Identify which cell holds the provided text, then report its (X, Y) central coordinate. 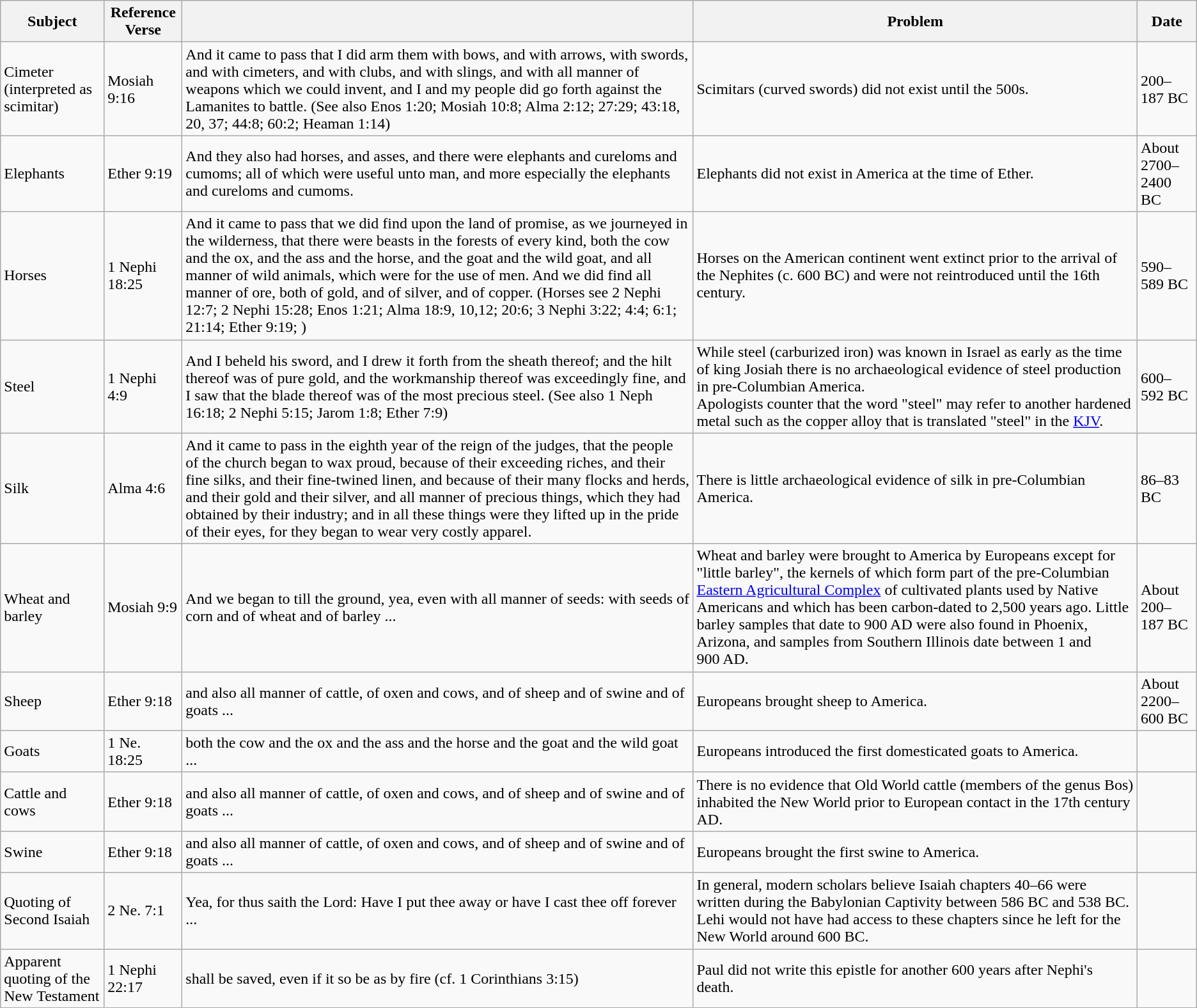
both the cow and the ox and the ass and the horse and the goat and the wild goat ... (437, 751)
Cattle and cows (52, 801)
590–589 BC (1166, 276)
Wheat and barley (52, 608)
86–83 BC (1166, 489)
Goats (52, 751)
Europeans introduced the first domesticated goats to America. (915, 751)
And we began to till the ground, yea, even with all manner of seeds: with seeds of corn and of wheat and of barley ... (437, 608)
Mosiah 9:16 (143, 89)
Steel (52, 386)
Reference Verse (143, 22)
Europeans brought the first swine to America. (915, 852)
Europeans brought sheep to America. (915, 701)
Yea, for thus saith the Lord: Have I put thee away or have I cast thee off forever ... (437, 911)
Swine (52, 852)
Alma 4:6 (143, 489)
Paul did not write this epistle for another 600 years after Nephi's death. (915, 979)
Mosiah 9:9 (143, 608)
2 Ne. 7:1 (143, 911)
About 200–187 BC (1166, 608)
Cimeter (interpreted as scimitar) (52, 89)
Silk (52, 489)
600–592 BC (1166, 386)
Problem (915, 22)
About 2700–2400 BC (1166, 174)
Date (1166, 22)
1 Ne. 18:25 (143, 751)
About 2200–600 BC (1166, 701)
1 Nephi 4:9 (143, 386)
Horses on the American continent went extinct prior to the arrival of the Nephites (c. 600 BC) and were not reintroduced until the 16th century. (915, 276)
Horses (52, 276)
Ether 9:19 (143, 174)
There is no evidence that Old World cattle (members of the genus Bos) inhabited the New World prior to European contact in the 17th century AD. (915, 801)
200–187 BC (1166, 89)
shall be saved, even if it so be as by fire (cf. 1 Corinthians 3:15) (437, 979)
1 Nephi 22:17 (143, 979)
Sheep (52, 701)
There is little archaeological evidence of silk in pre-Columbian America. (915, 489)
Apparent quoting of the New Testament (52, 979)
Elephants (52, 174)
Subject (52, 22)
Quoting of Second Isaiah (52, 911)
Elephants did not exist in America at the time of Ether. (915, 174)
1 Nephi 18:25 (143, 276)
Scimitars (curved swords) did not exist until the 500s. (915, 89)
